Scan for the cell matching the given text and deliver its (X, Y) coordinate at center. 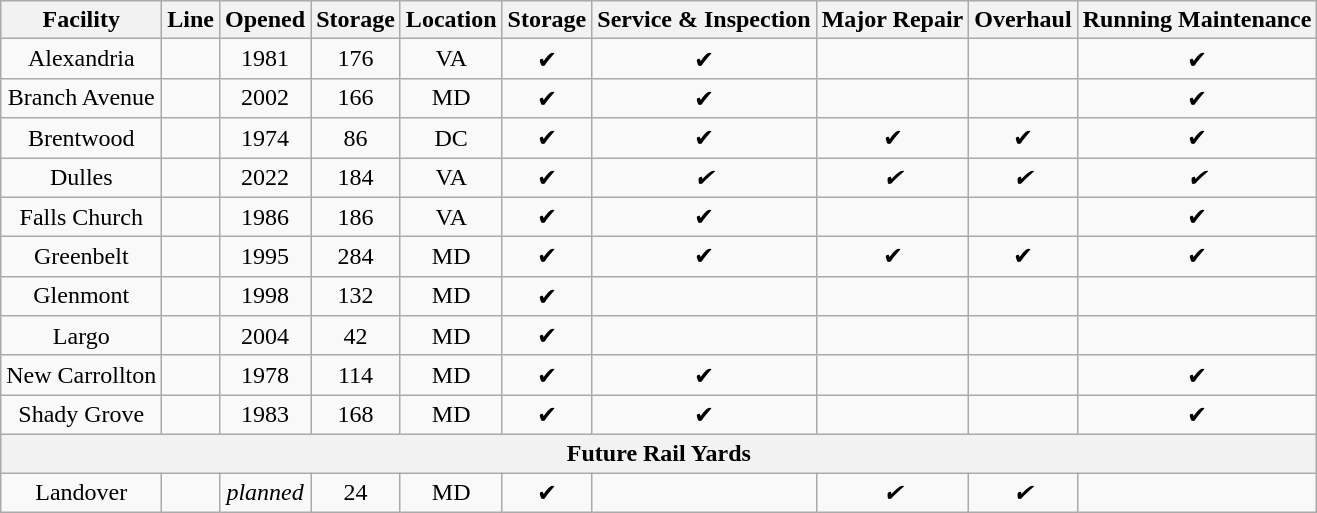
Shady Grove (82, 415)
Glenmont (82, 296)
1978 (266, 375)
114 (356, 375)
132 (356, 296)
Brentwood (82, 138)
Falls Church (82, 217)
DC (451, 138)
284 (356, 257)
New Carrollton (82, 375)
Landover (82, 492)
184 (356, 178)
186 (356, 217)
1998 (266, 296)
1983 (266, 415)
Service & Inspection (704, 20)
Line (191, 20)
2002 (266, 98)
Largo (82, 336)
Location (451, 20)
1981 (266, 59)
Dulles (82, 178)
176 (356, 59)
1995 (266, 257)
24 (356, 492)
42 (356, 336)
Facility (82, 20)
Overhaul (1023, 20)
1986 (266, 217)
Running Maintenance (1197, 20)
1974 (266, 138)
86 (356, 138)
Future Rail Yards (659, 453)
Opened (266, 20)
Major Repair (892, 20)
Greenbelt (82, 257)
2004 (266, 336)
Alexandria (82, 59)
168 (356, 415)
166 (356, 98)
2022 (266, 178)
planned (266, 492)
Branch Avenue (82, 98)
